Provide the (x, y) coordinate of the cell's center where the given text is located.  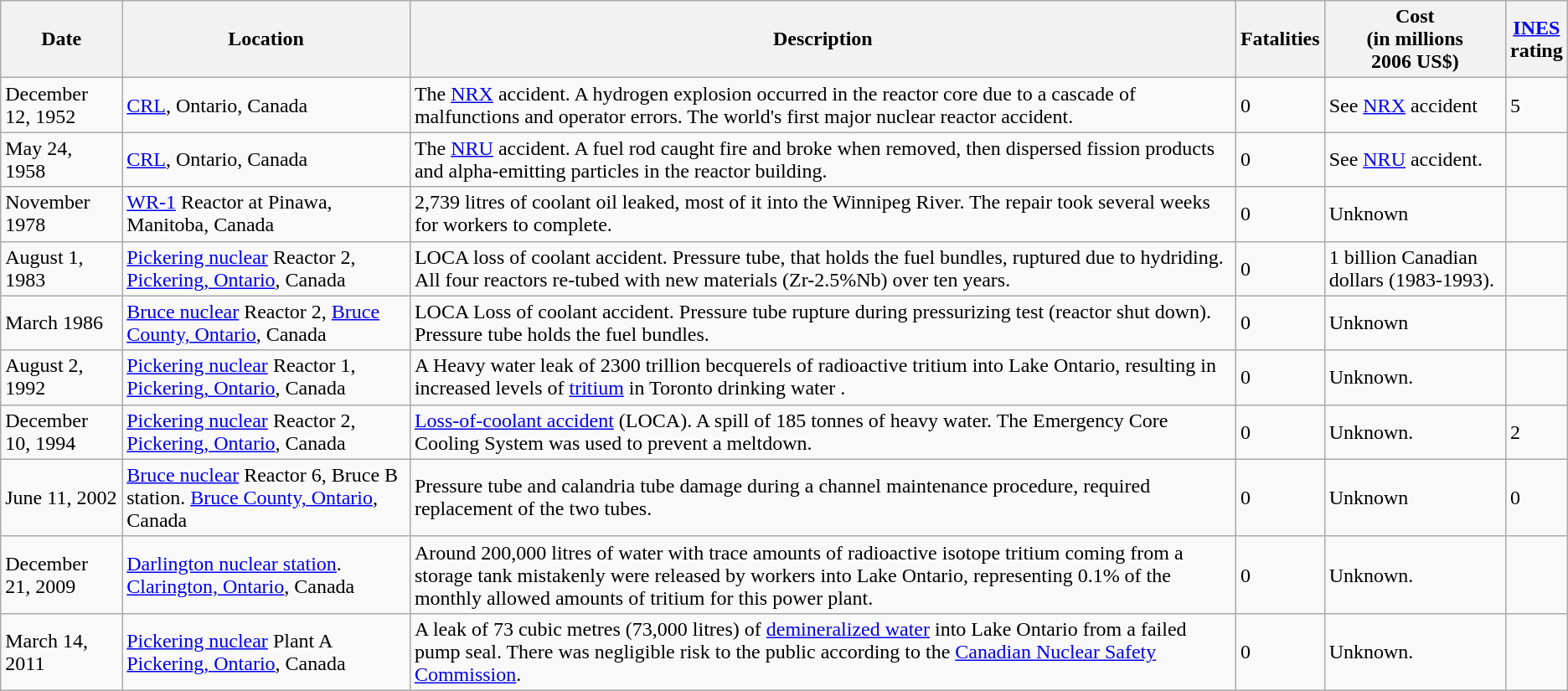
INES rating (1536, 39)
March 14, 2011 (62, 652)
See NRX accident (1415, 106)
Pickering nuclear Reactor 1, Pickering, Ontario, Canada (266, 377)
Cost (in millions 2006 US$) (1415, 39)
See NRU accident. (1415, 159)
2 (1536, 432)
Date (62, 39)
December 10, 1994 (62, 432)
Description (823, 39)
Location (266, 39)
December 21, 2009 (62, 575)
LOCA Loss of coolant accident. Pressure tube rupture during pressurizing test (reactor shut down). Pressure tube holds the fuel bundles. (823, 323)
Pressure tube and calandria tube damage during a channel maintenance procedure, required replacement of the two tubes. (823, 498)
December 12, 1952 (62, 106)
Bruce nuclear Reactor 2, Bruce County, Ontario, Canada (266, 323)
5 (1536, 106)
June 11, 2002 (62, 498)
Loss-of-coolant accident (LOCA). A spill of 185 tonnes of heavy water. The Emergency Core Cooling System was used to prevent a meltdown. (823, 432)
March 1986 (62, 323)
1 billion Canadian dollars (1983-1993). (1415, 268)
May 24, 1958 (62, 159)
August 1, 1983 (62, 268)
2,739 litres of coolant oil leaked, most of it into the Winnipeg River. The repair took several weeks for workers to complete. (823, 214)
WR-1 Reactor at Pinawa, Manitoba, Canada (266, 214)
Pickering nuclear Plant A Pickering, Ontario, Canada (266, 652)
August 2, 1992 (62, 377)
Darlington nuclear station. Clarington, Ontario, Canada (266, 575)
Bruce nuclear Reactor 6, Bruce B station. Bruce County, Ontario, Canada (266, 498)
November 1978 (62, 214)
Fatalities (1280, 39)
